Search for the cell housing the specified text and yield its (x, y) center coordinate. 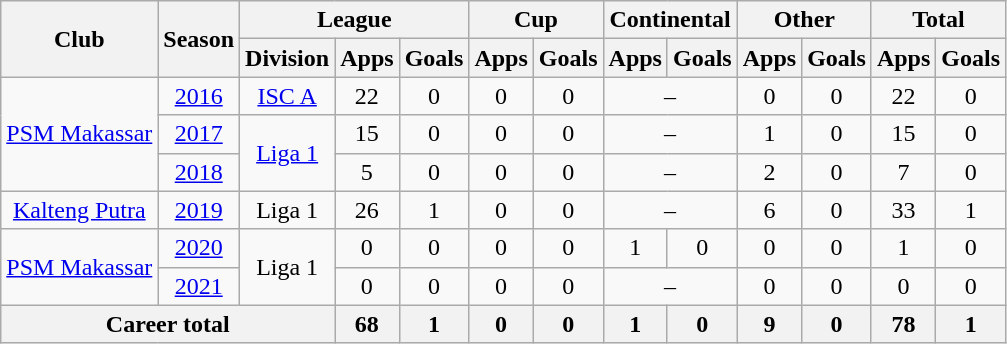
Season (199, 39)
2016 (199, 96)
Division (288, 58)
33 (903, 210)
68 (367, 324)
2019 (199, 210)
2018 (199, 172)
26 (367, 210)
6 (769, 210)
9 (769, 324)
Career total (168, 324)
2020 (199, 248)
5 (367, 172)
78 (903, 324)
ISC A (288, 96)
Continental (670, 20)
Club (80, 39)
2 (769, 172)
League (354, 20)
Cup (536, 20)
7 (903, 172)
Total (938, 20)
Other (804, 20)
2021 (199, 286)
2017 (199, 134)
Kalteng Putra (80, 210)
